Determine the [x, y] coordinate at the center of the cell enclosing the given text.  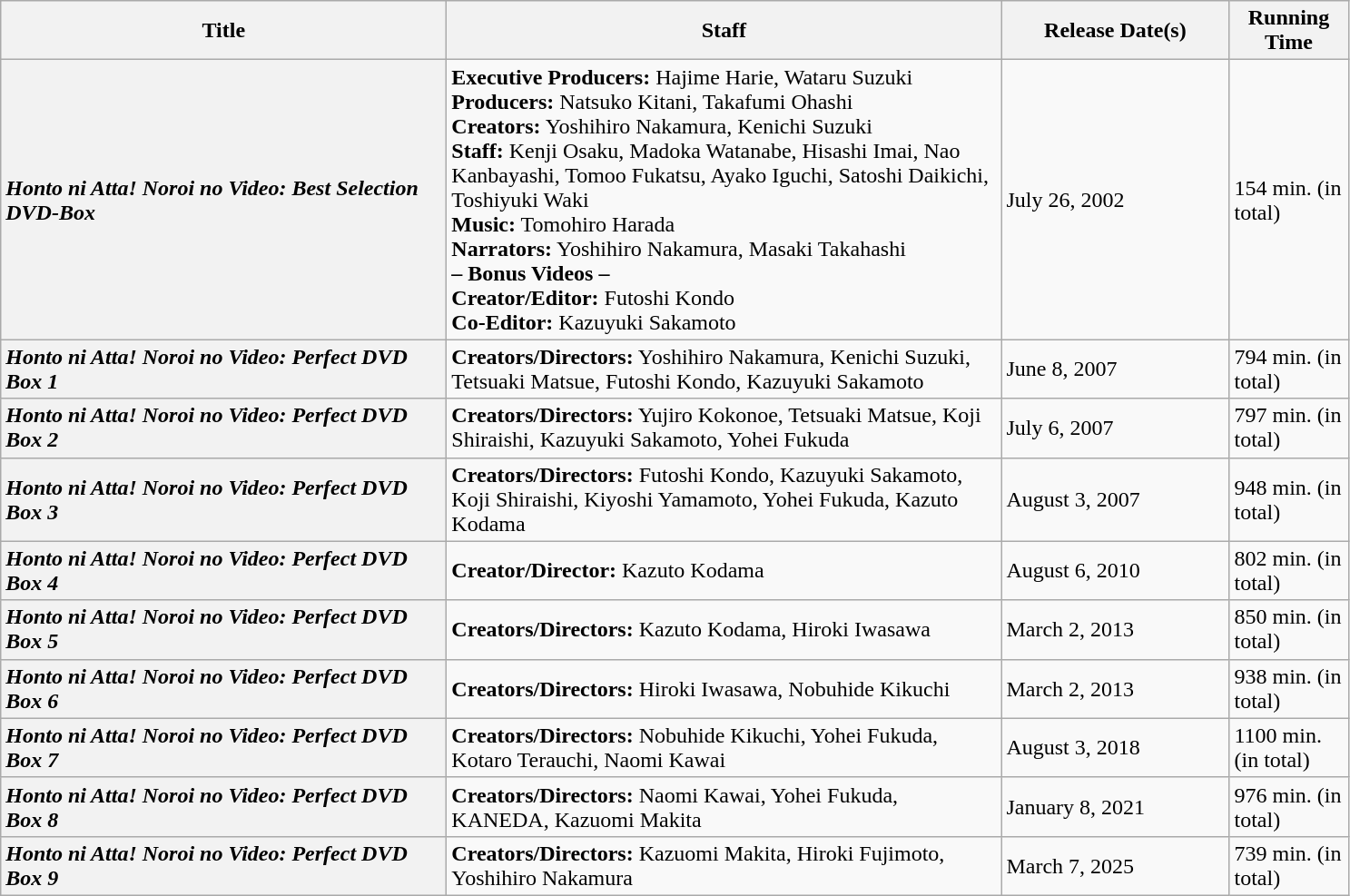
July 6, 2007 [1115, 428]
Staff [724, 31]
January 8, 2021 [1115, 806]
July 26, 2002 [1115, 200]
August 6, 2010 [1115, 570]
June 8, 2007 [1115, 369]
Creators/Directors: Naomi Kawai, Yohei Fukuda, KANEDA, Kazuomi Makita [724, 806]
March 7, 2025 [1115, 866]
August 3, 2007 [1115, 499]
Creators/Directors: Kazuto Kodama, Hiroki Iwasawa [724, 630]
Creators/Directors: Yoshihiro Nakamura, Kenichi Suzuki, Tetsuaki Matsue, Futoshi Kondo, Kazuyuki Sakamoto [724, 369]
Honto ni Atta! Noroi no Video: Best Selection DVD-Box [223, 200]
Honto ni Atta! Noroi no Video: Perfect DVD Box 1 [223, 369]
Creators/Directors: Hiroki Iwasawa, Nobuhide Kikuchi [724, 688]
Running Time [1289, 31]
154 min. (in total) [1289, 200]
Creators/Directors: Yujiro Kokonoe, Tetsuaki Matsue, Koji Shiraishi, Kazuyuki Sakamoto, Yohei Fukuda [724, 428]
948 min. (in total) [1289, 499]
Release Date(s) [1115, 31]
Creators/Directors: Futoshi Kondo, Kazuyuki Sakamoto, Koji Shiraishi, Kiyoshi Yamamoto, Yohei Fukuda, Kazuto Kodama [724, 499]
Honto ni Atta! Noroi no Video: Perfect DVD Box 4 [223, 570]
Honto ni Atta! Noroi no Video: Perfect DVD Box 9 [223, 866]
August 3, 2018 [1115, 748]
Honto ni Atta! Noroi no Video: Perfect DVD Box 5 [223, 630]
Honto ni Atta! Noroi no Video: Perfect DVD Box 6 [223, 688]
1100 min. (in total) [1289, 748]
976 min. (in total) [1289, 806]
Creators/Directors: Nobuhide Kikuchi, Yohei Fukuda, Kotaro Terauchi, Naomi Kawai [724, 748]
850 min. (in total) [1289, 630]
Honto ni Atta! Noroi no Video: Perfect DVD Box 8 [223, 806]
802 min. (in total) [1289, 570]
Honto ni Atta! Noroi no Video: Perfect DVD Box 7 [223, 748]
797 min. (in total) [1289, 428]
Honto ni Atta! Noroi no Video: Perfect DVD Box 2 [223, 428]
Honto ni Atta! Noroi no Video: Perfect DVD Box 3 [223, 499]
739 min. (in total) [1289, 866]
938 min. (in total) [1289, 688]
794 min. (in total) [1289, 369]
Creator/Director: Kazuto Kodama [724, 570]
Creators/Directors: Kazuomi Makita, Hiroki Fujimoto, Yoshihiro Nakamura [724, 866]
Title [223, 31]
